Locate the cell with the specified text and output its [x, y] center coordinate. 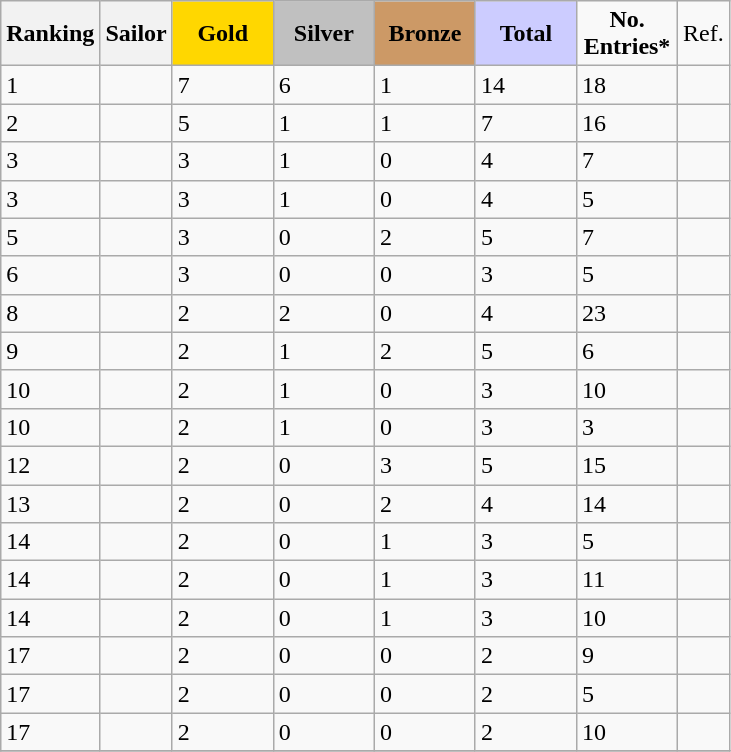
Ref. [704, 34]
Ranking [50, 34]
Gold [222, 34]
Sailor [136, 34]
16 [628, 123]
Total [526, 34]
Bronze [424, 34]
11 [628, 580]
13 [50, 503]
12 [50, 465]
Silver [324, 34]
18 [628, 85]
23 [628, 313]
No. Entries* [628, 34]
8 [50, 313]
15 [628, 465]
